Return [x, y] of the center of cell containing provided text 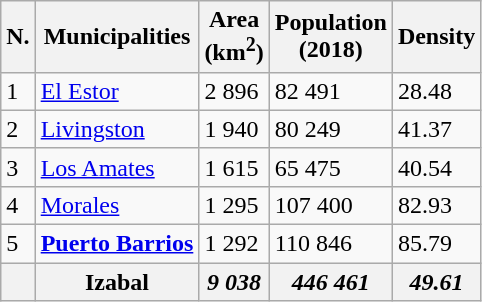
65 475 [330, 167]
9 038 [234, 282]
4 [18, 205]
82 491 [330, 91]
N. [18, 37]
82.93 [436, 205]
49.61 [436, 282]
41.37 [436, 129]
5 [18, 244]
Morales [117, 205]
Puerto Barrios [117, 244]
Livingston [117, 129]
Area(km2) [234, 37]
446 461 [330, 282]
1 615 [234, 167]
Izabal [117, 282]
1 940 [234, 129]
1 292 [234, 244]
40.54 [436, 167]
110 846 [330, 244]
1 [18, 91]
2 [18, 129]
El Estor [117, 91]
Population(2018) [330, 37]
80 249 [330, 129]
1 295 [234, 205]
Municipalities [117, 37]
Density [436, 37]
Los Amates [117, 167]
85.79 [436, 244]
107 400 [330, 205]
3 [18, 167]
2 896 [234, 91]
28.48 [436, 91]
